Search for the cell housing the specified text and yield its (x, y) center coordinate. 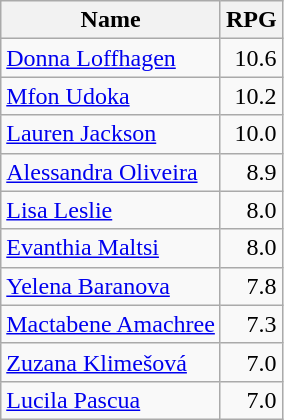
Mfon Udoka (111, 96)
Donna Loffhagen (111, 58)
RPG (251, 20)
Lucila Pascua (111, 400)
10.6 (251, 58)
7.8 (251, 286)
Lisa Leslie (111, 210)
10.2 (251, 96)
Name (111, 20)
7.3 (251, 324)
10.0 (251, 134)
Lauren Jackson (111, 134)
Mactabene Amachree (111, 324)
Yelena Baranova (111, 286)
8.9 (251, 172)
Zuzana Klimešová (111, 362)
Alessandra Oliveira (111, 172)
Evanthia Maltsi (111, 248)
